Detect which cell encompasses the target text, then output its (x, y) center coordinate. 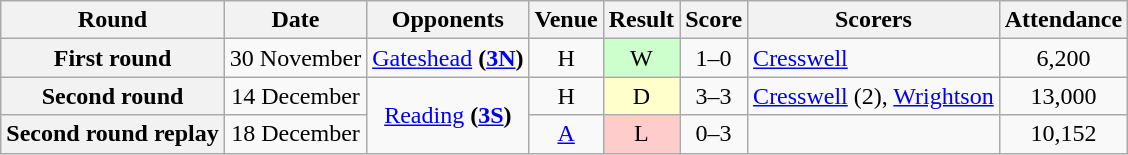
14 December (295, 96)
Gateshead (3N) (448, 58)
1–0 (714, 58)
3–3 (714, 96)
W (641, 58)
Reading (3S) (448, 115)
6,200 (1063, 58)
A (566, 134)
13,000 (1063, 96)
Venue (566, 20)
Round (113, 20)
0–3 (714, 134)
Second round replay (113, 134)
Date (295, 20)
18 December (295, 134)
Scorers (874, 20)
Second round (113, 96)
First round (113, 58)
Score (714, 20)
Cresswell (874, 58)
Cresswell (2), Wrightson (874, 96)
L (641, 134)
Attendance (1063, 20)
30 November (295, 58)
D (641, 96)
Opponents (448, 20)
10,152 (1063, 134)
Result (641, 20)
